Identify which cell holds the provided text, then report its [x, y] central coordinate. 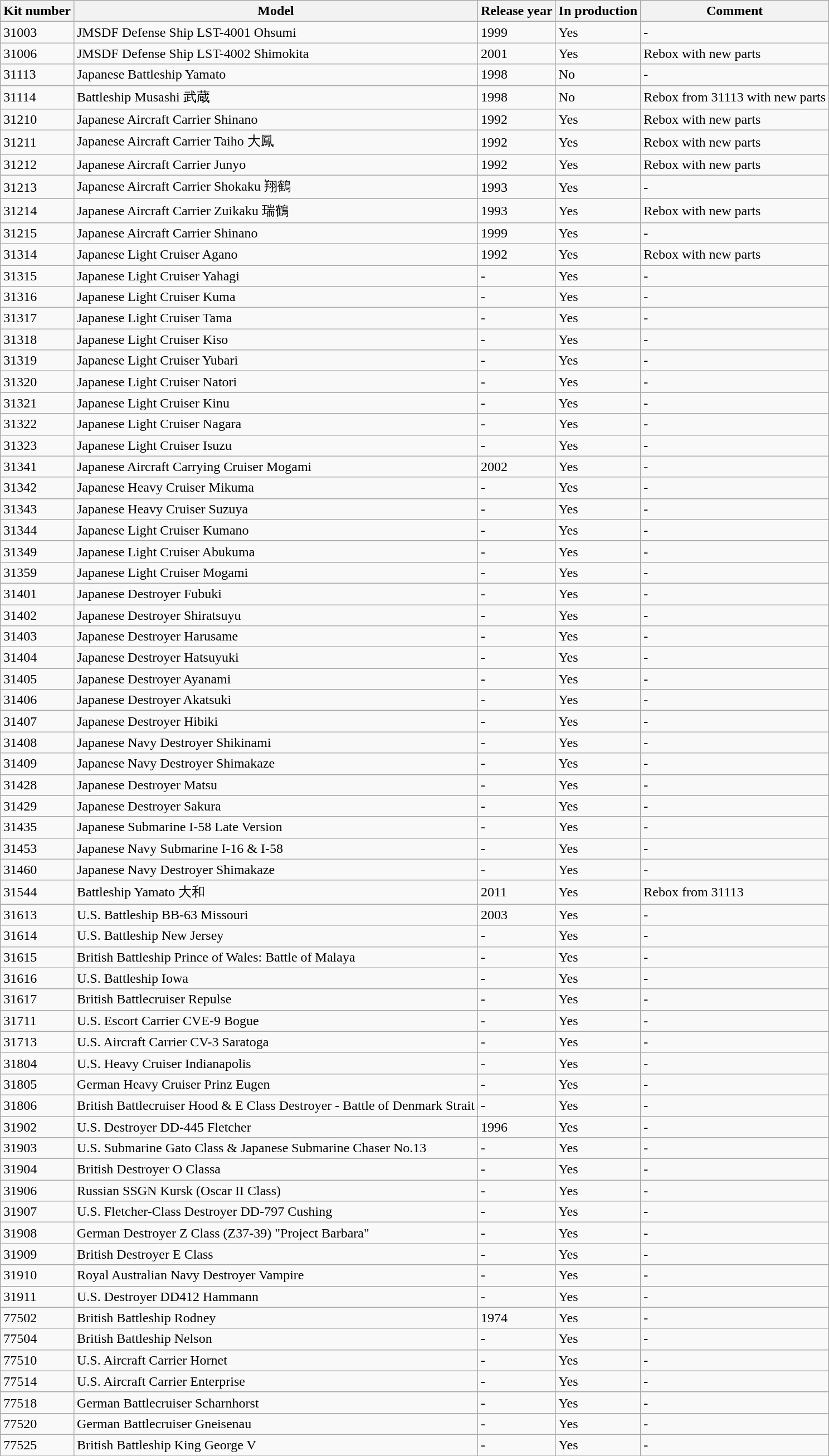
Japanese Light Cruiser Mogami [275, 572]
31349 [37, 551]
Japanese Aircraft Carrier Shokaku 翔鶴 [275, 187]
Rebox from 31113 [735, 892]
31212 [37, 164]
U.S. Battleship Iowa [275, 978]
Release year [516, 11]
U.S. Escort Carrier CVE-9 Bogue [275, 1021]
31907 [37, 1212]
Japanese Destroyer Ayanami [275, 679]
British Battleship Nelson [275, 1339]
U.S. Destroyer DD412 Hammann [275, 1297]
31006 [37, 54]
Japanese Destroyer Harusame [275, 637]
British Battleship Prince of Wales: Battle of Malaya [275, 957]
31903 [37, 1148]
77510 [37, 1360]
31904 [37, 1169]
Japanese Aircraft Carrying Cruiser Mogami [275, 467]
2002 [516, 467]
Japanese Battleship Yamato [275, 75]
1996 [516, 1127]
31460 [37, 870]
2001 [516, 54]
Japanese Light Cruiser Isuzu [275, 445]
31429 [37, 806]
31323 [37, 445]
31544 [37, 892]
Japanese Light Cruiser Kumano [275, 530]
Kit number [37, 11]
U.S. Battleship New Jersey [275, 936]
31320 [37, 382]
31341 [37, 467]
31617 [37, 999]
31910 [37, 1275]
Japanese Aircraft Carrier Taiho 大鳳 [275, 143]
British Destroyer O Classa [275, 1169]
Japanese Light Cruiser Tama [275, 318]
Japanese Destroyer Sakura [275, 806]
31215 [37, 233]
Japanese Aircraft Carrier Junyo [275, 164]
Japanese Light Cruiser Yahagi [275, 276]
31911 [37, 1297]
U.S. Submarine Gato Class & Japanese Submarine Chaser No.13 [275, 1148]
31805 [37, 1084]
31316 [37, 297]
1974 [516, 1318]
31211 [37, 143]
31321 [37, 403]
British Battleship King George V [275, 1445]
31405 [37, 679]
Japanese Light Cruiser Kinu [275, 403]
Japanese Destroyer Hatsuyuki [275, 658]
Rebox from 31113 with new parts [735, 97]
JMSDF Defense Ship LST-4002 Shimokita [275, 54]
Japanese Light Cruiser Nagara [275, 424]
Battleship Yamato 大和 [275, 892]
Japanese Destroyer Fubuki [275, 594]
31344 [37, 530]
31213 [37, 187]
31315 [37, 276]
31403 [37, 637]
British Destroyer E Class [275, 1254]
German Battlecruiser Scharnhorst [275, 1402]
In production [598, 11]
German Heavy Cruiser Prinz Eugen [275, 1084]
Japanese Light Cruiser Yubari [275, 361]
Japanese Destroyer Matsu [275, 785]
31113 [37, 75]
U.S. Aircraft Carrier Hornet [275, 1360]
31614 [37, 936]
31711 [37, 1021]
2011 [516, 892]
Japanese Light Cruiser Abukuma [275, 551]
U.S. Battleship BB-63 Missouri [275, 915]
31359 [37, 572]
U.S. Fletcher-Class Destroyer DD-797 Cushing [275, 1212]
German Destroyer Z Class (Z37-39) "Project Barbara" [275, 1233]
31615 [37, 957]
2003 [516, 915]
31435 [37, 827]
31214 [37, 211]
Japanese Navy Destroyer Shikinami [275, 742]
31909 [37, 1254]
77520 [37, 1424]
31616 [37, 978]
31428 [37, 785]
Model [275, 11]
Japanese Light Cruiser Kiso [275, 339]
U.S. Aircraft Carrier Enterprise [275, 1381]
31902 [37, 1127]
31210 [37, 120]
31114 [37, 97]
Japanese Aircraft Carrier Zuikaku 瑞鶴 [275, 211]
31317 [37, 318]
31453 [37, 848]
31322 [37, 424]
31806 [37, 1105]
31404 [37, 658]
U.S. Heavy Cruiser Indianapolis [275, 1063]
77518 [37, 1402]
31409 [37, 764]
Comment [735, 11]
Japanese Light Cruiser Agano [275, 254]
31407 [37, 721]
British Battlecruiser Hood & E Class Destroyer - Battle of Denmark Strait [275, 1105]
British Battleship Rodney [275, 1318]
Russian SSGN Kursk (Oscar II Class) [275, 1191]
Japanese Destroyer Hibiki [275, 721]
31401 [37, 594]
31402 [37, 615]
U.S. Destroyer DD-445 Fletcher [275, 1127]
Japanese Light Cruiser Kuma [275, 297]
31406 [37, 700]
31408 [37, 742]
Japanese Heavy Cruiser Suzuya [275, 509]
31906 [37, 1191]
31319 [37, 361]
77504 [37, 1339]
Japanese Light Cruiser Natori [275, 382]
Royal Australian Navy Destroyer Vampire [275, 1275]
German Battlecruiser Gneisenau [275, 1424]
Battleship Musashi 武蔵 [275, 97]
31804 [37, 1063]
77514 [37, 1381]
77525 [37, 1445]
31314 [37, 254]
Japanese Submarine I-58 Late Version [275, 827]
31318 [37, 339]
31342 [37, 488]
Japanese Destroyer Akatsuki [275, 700]
U.S. Aircraft Carrier CV-3 Saratoga [275, 1042]
31343 [37, 509]
Japanese Navy Submarine I-16 & I-58 [275, 848]
Japanese Heavy Cruiser Mikuma [275, 488]
31613 [37, 915]
British Battlecruiser Repulse [275, 999]
31713 [37, 1042]
JMSDF Defense Ship LST-4001 Ohsumi [275, 32]
31908 [37, 1233]
77502 [37, 1318]
Japanese Destroyer Shiratsuyu [275, 615]
31003 [37, 32]
